Provide the (x, y) coordinate of the cell's center where the given text is located.  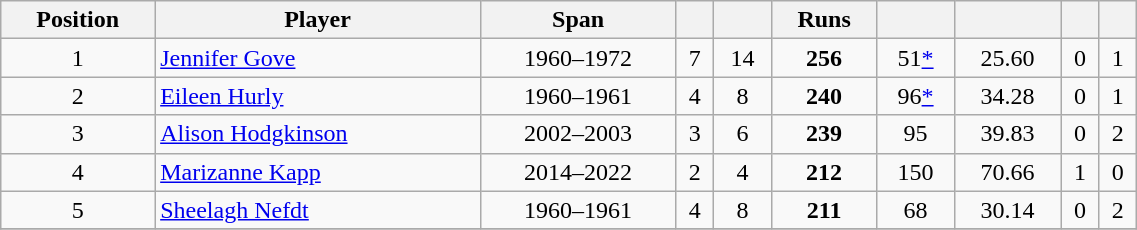
68 (916, 210)
25.60 (1008, 58)
Eileen Hurly (318, 96)
211 (824, 210)
14 (743, 58)
Player (318, 20)
96* (916, 96)
2014–2022 (578, 172)
150 (916, 172)
Jennifer Gove (318, 58)
95 (916, 134)
30.14 (1008, 210)
Sheelagh Nefdt (318, 210)
Span (578, 20)
239 (824, 134)
39.83 (1008, 134)
212 (824, 172)
2002–2003 (578, 134)
240 (824, 96)
51* (916, 58)
6 (743, 134)
5 (78, 210)
34.28 (1008, 96)
70.66 (1008, 172)
Runs (824, 20)
7 (695, 58)
1960–1972 (578, 58)
256 (824, 58)
Alison Hodgkinson (318, 134)
Marizanne Kapp (318, 172)
Position (78, 20)
